Output the [x, y] coordinate of the center of the cell containing the given text.  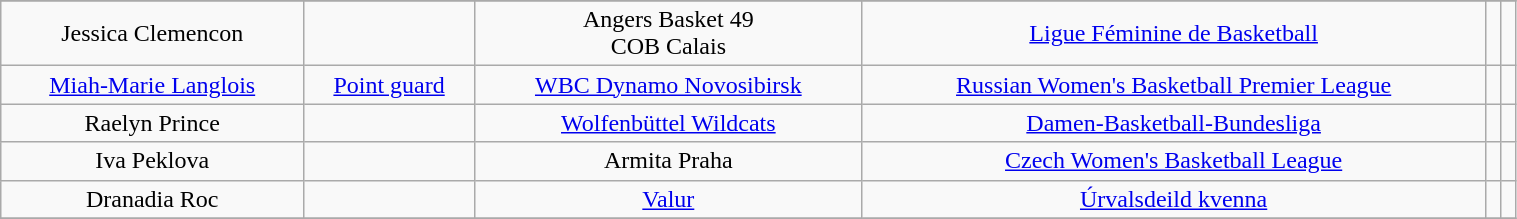
Dranadia Roc [152, 199]
Ligue Féminine de Basketball [1174, 34]
WBC Dynamo Novosibirsk [668, 85]
Úrvalsdeild kvenna [1174, 199]
Czech Women's Basketball League [1174, 161]
Valur [668, 199]
Jessica Clemencon [152, 34]
Angers Basket 49COB Calais [668, 34]
Armita Praha [668, 161]
Damen-Basketball-Bundesliga [1174, 123]
Point guard [390, 85]
Wolfenbüttel Wildcats [668, 123]
Miah-Marie Langlois [152, 85]
Russian Women's Basketball Premier League [1174, 85]
Raelyn Prince [152, 123]
Iva Peklova [152, 161]
